Determine the [X, Y] coordinate at the center of the cell enclosing the given text.  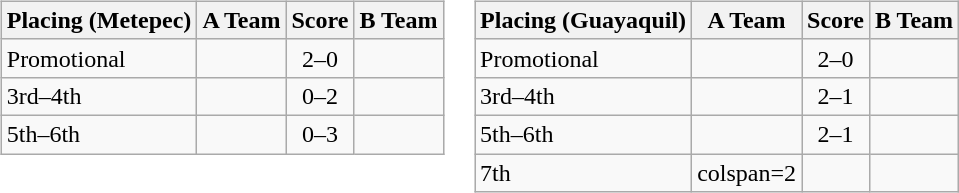
Placing (Guayaquil) [584, 20]
0–3 [320, 134]
0–2 [320, 96]
colspan=2 [747, 173]
7th [584, 173]
Placing (Metepec) [99, 20]
